Search for the cell housing the specified text and yield its [X, Y] center coordinate. 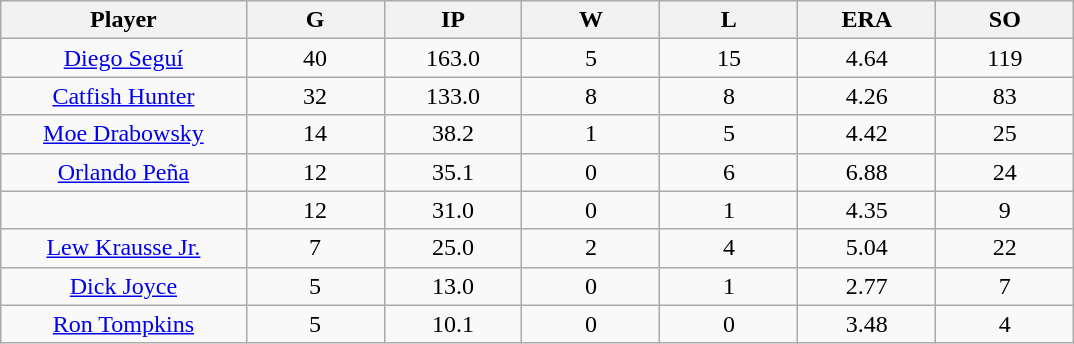
40 [315, 58]
6 [729, 172]
Ron Tompkins [124, 324]
83 [1005, 96]
L [729, 20]
2.77 [867, 286]
Diego Seguí [124, 58]
163.0 [453, 58]
4.35 [867, 210]
38.2 [453, 134]
133.0 [453, 96]
15 [729, 58]
22 [1005, 248]
5.04 [867, 248]
Player [124, 20]
SO [1005, 20]
Moe Drabowsky [124, 134]
Orlando Peña [124, 172]
25 [1005, 134]
24 [1005, 172]
35.1 [453, 172]
10.1 [453, 324]
14 [315, 134]
4.64 [867, 58]
IP [453, 20]
4.26 [867, 96]
Catfish Hunter [124, 96]
9 [1005, 210]
Lew Krausse Jr. [124, 248]
31.0 [453, 210]
2 [591, 248]
6.88 [867, 172]
Dick Joyce [124, 286]
13.0 [453, 286]
W [591, 20]
25.0 [453, 248]
119 [1005, 58]
3.48 [867, 324]
ERA [867, 20]
G [315, 20]
32 [315, 96]
4.42 [867, 134]
